Scan for the cell matching the given text and deliver its [X, Y] coordinate at center. 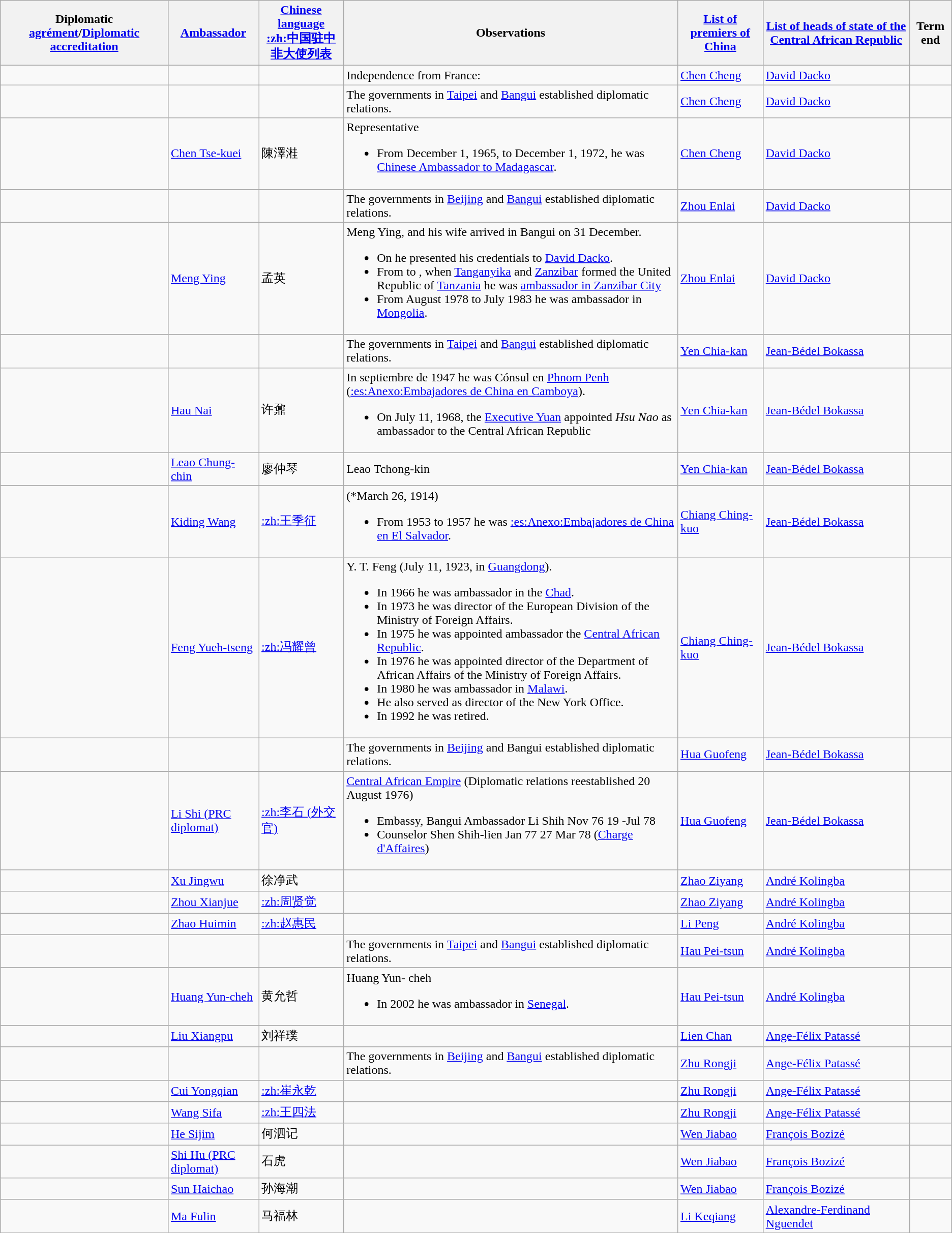
许鼐 [301, 410]
Leao Chung-chin [213, 469]
Leao Tchong-kin [511, 469]
:zh:周贤觉 [301, 902]
Chinese language:zh:中国驻中非大使列表 [301, 33]
Lien Chan [721, 1036]
Observations [511, 33]
陳澤溎 [301, 154]
Alexandre-Ferdinand Nguendet [836, 1216]
Diplomatic agrément/Diplomatic accreditation [84, 33]
Sun Haichao [213, 1189]
RepresentativeFrom December 1, 1965, to December 1, 1972, he was Chinese Ambassador to Madagascar. [511, 154]
Ma Fulin [213, 1216]
孙海潮 [301, 1189]
Li Peng [721, 924]
:zh:冯耀曾 [301, 647]
Li Keqiang [721, 1216]
徐净武 [301, 881]
Meng Ying [213, 279]
Independence from France: [511, 75]
石虎 [301, 1161]
孟英 [301, 279]
马福林 [301, 1216]
Li Shi (PRC diplomat) [213, 820]
:zh:王四法 [301, 1112]
Hau Nai [213, 410]
Huang Yun-cheh [213, 997]
He Sijim [213, 1134]
List of heads of state of the Central African Republic [836, 33]
:zh:赵惠民 [301, 924]
(*March 26, 1914)From 1953 to 1957 he was :es:Anexo:Embajadores de China en El Salvador. [511, 521]
Chen Tse-kuei [213, 154]
Ambassador [213, 33]
Shi Hu (PRC diplomat) [213, 1161]
Zhao Huimin [213, 924]
Liu Xiangpu [213, 1036]
:zh:崔永乾 [301, 1091]
Huang Yun- chehIn 2002 he was ambassador in Senegal. [511, 997]
Kiding Wang [213, 521]
何泗记 [301, 1134]
Cui Yongqian [213, 1091]
:zh:王季征 [301, 521]
List of premiers of China [721, 33]
廖仲琴 [301, 469]
黄允哲 [301, 997]
:zh:李石 (外交官) [301, 820]
Term end [931, 33]
Xu Jingwu [213, 881]
Wang Sifa [213, 1112]
Zhou Xianjue [213, 902]
刘祥璞 [301, 1036]
Feng Yueh-tseng [213, 647]
